Find where the given text appears and provide that cell's center as [x, y] coordinate. 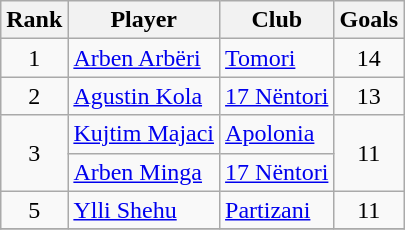
Rank [34, 20]
Kujtim Majaci [144, 134]
Tomori [277, 58]
Arben Arbëri [144, 58]
Apolonia [277, 134]
2 [34, 96]
Arben Minga [144, 172]
3 [34, 153]
13 [369, 96]
Club [277, 20]
Goals [369, 20]
Player [144, 20]
1 [34, 58]
14 [369, 58]
5 [34, 210]
Agustin Kola [144, 96]
Ylli Shehu [144, 210]
Partizani [277, 210]
